Determine the (X, Y) coordinate at the center of the cell enclosing the given text.  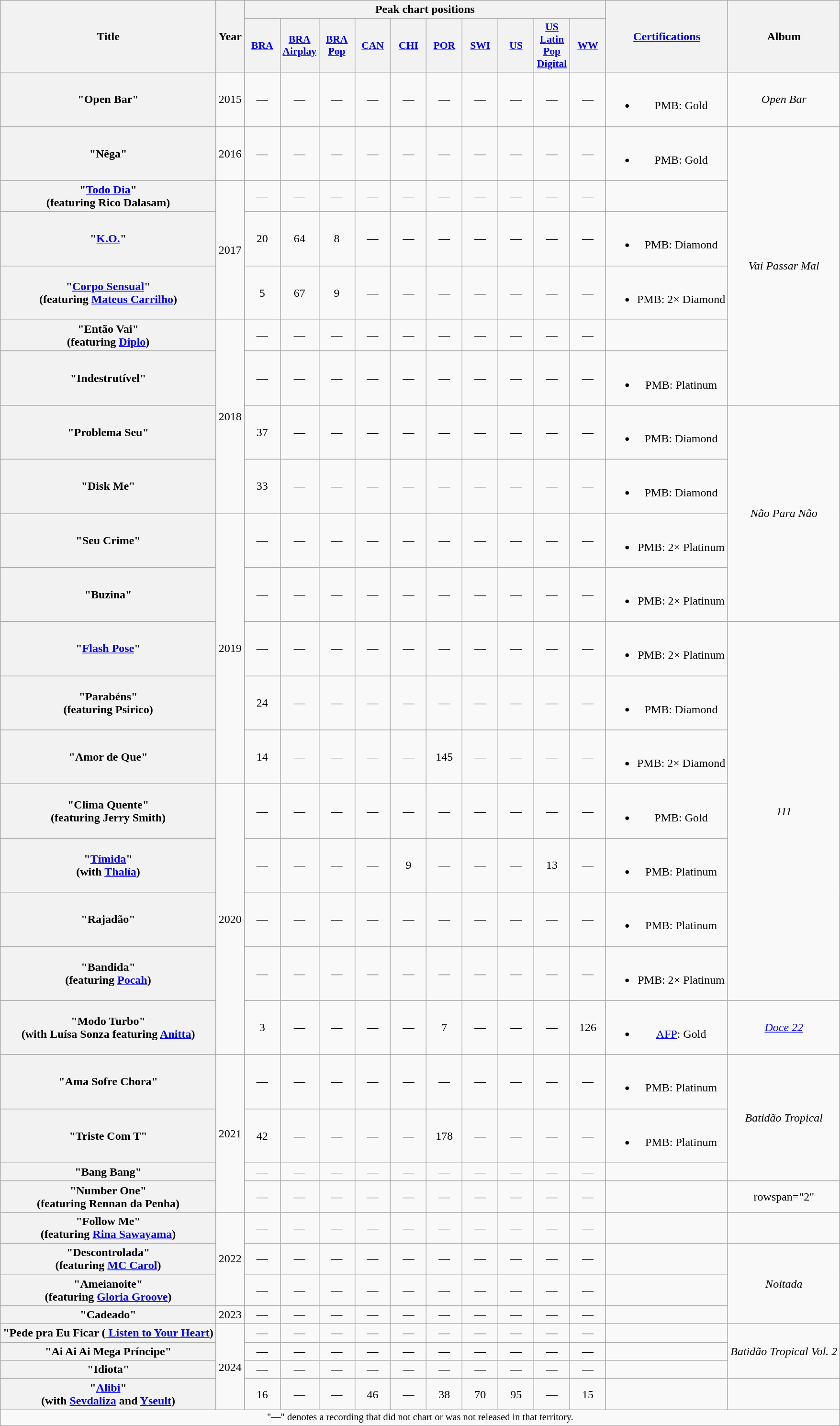
20 (262, 238)
"Problema Seu" (108, 432)
5 (262, 293)
"Parabéns"(featuring Psirico) (108, 703)
126 (588, 1027)
95 (516, 1394)
"Number One"(featuring Rennan da Penha) (108, 1197)
USLatinPopDigital (552, 45)
"Ai Ai Ai Mega Príncipe" (108, 1351)
Noitada (784, 1283)
Batidão Tropical (784, 1118)
178 (444, 1135)
Doce 22 (784, 1027)
BRA (262, 45)
WW (588, 45)
145 (444, 757)
"Tímida"(with Thalía) (108, 865)
24 (262, 703)
2019 (230, 648)
"Amor de Que" (108, 757)
"Então Vai"(featuring Diplo) (108, 335)
CHI (409, 45)
Não Para Não (784, 513)
2017 (230, 250)
8 (337, 238)
2021 (230, 1134)
46 (372, 1394)
"Indestrutível" (108, 378)
AFP: Gold (666, 1027)
Open Bar (784, 100)
37 (262, 432)
64 (300, 238)
"Nêga" (108, 153)
13 (552, 865)
"Ameianoite"(featuring Gloria Groove) (108, 1290)
Vai Passar Mal (784, 266)
"Idiota" (108, 1370)
"K.O." (108, 238)
Title (108, 36)
"Descontrolada"(featuring MC Carol) (108, 1259)
"Todo Dia"(featuring Rico Dalasam) (108, 196)
BRAPop (337, 45)
14 (262, 757)
2016 (230, 153)
"Clima Quente"(featuring Jerry Smith) (108, 811)
42 (262, 1135)
70 (481, 1394)
16 (262, 1394)
2020 (230, 919)
CAN (372, 45)
67 (300, 293)
"—" denotes a recording that did not chart or was not released in that territory. (420, 1418)
SWI (481, 45)
Certifications (666, 36)
"Open Bar" (108, 100)
"Bang Bang" (108, 1172)
"Bandida"(featuring Pocah) (108, 974)
"Seu Crime" (108, 540)
"Triste Com T" (108, 1135)
"Alibi"(with Sevdaliza and Yseult) (108, 1394)
7 (444, 1027)
"Corpo Sensual"(featuring Mateus Carrilho) (108, 293)
US (516, 45)
"Rajadão" (108, 919)
POR (444, 45)
rowspan="2" (784, 1197)
2023 (230, 1315)
BRAAirplay (300, 45)
Year (230, 36)
"Modo Turbo"(with Luísa Sonza featuring Anitta) (108, 1027)
33 (262, 486)
111 (784, 811)
2015 (230, 100)
"Disk Me" (108, 486)
2018 (230, 416)
15 (588, 1394)
2022 (230, 1259)
Album (784, 36)
Peak chart positions (425, 10)
"Flash Pose" (108, 649)
"Follow Me"(featuring Rina Sawayama) (108, 1227)
"Cadeado" (108, 1315)
2024 (230, 1367)
3 (262, 1027)
"Ama Sofre Chora" (108, 1082)
38 (444, 1394)
"Pede pra Eu Ficar ( Listen to Your Heart) (108, 1333)
Batidão Tropical Vol. 2 (784, 1351)
"Buzina" (108, 595)
